From the cell containing the given text, extract its center point as [X, Y] coordinate. 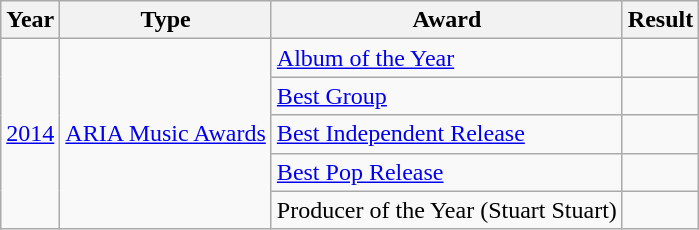
2014 [30, 134]
Year [30, 20]
ARIA Music Awards [166, 134]
Best Group [446, 96]
Type [166, 20]
Award [446, 20]
Best Independent Release [446, 134]
Producer of the Year (Stuart Stuart) [446, 210]
Album of the Year [446, 58]
Best Pop Release [446, 172]
Result [660, 20]
